Locate the cell with the specified text and output its [x, y] center coordinate. 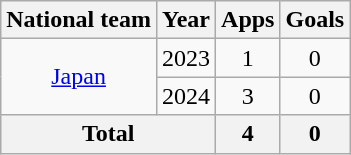
Goals [315, 20]
2023 [186, 58]
Apps [248, 20]
Total [108, 134]
Japan [79, 77]
National team [79, 20]
1 [248, 58]
3 [248, 96]
2024 [186, 96]
4 [248, 134]
Year [186, 20]
